Return (X, Y) of the center of cell containing provided text 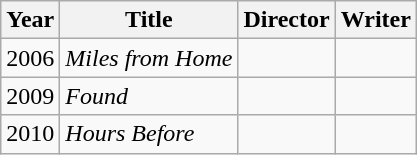
Director (286, 20)
2009 (30, 96)
Found (149, 96)
2010 (30, 134)
Title (149, 20)
2006 (30, 58)
Year (30, 20)
Miles from Home (149, 58)
Writer (376, 20)
Hours Before (149, 134)
